Capture the cell that displays the provided text and extract its (X, Y) central coordinate. 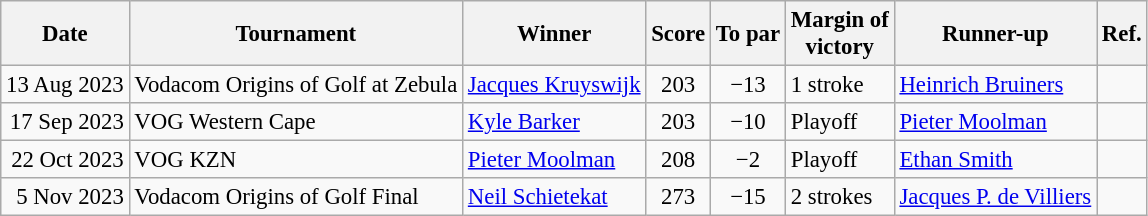
−15 (748, 197)
Date (65, 34)
Ethan Smith (995, 160)
13 Aug 2023 (65, 85)
Tournament (296, 34)
Margin ofvictory (840, 34)
−13 (748, 85)
Vodacom Origins of Golf at Zebula (296, 85)
−2 (748, 160)
17 Sep 2023 (65, 122)
1 stroke (840, 85)
2 strokes (840, 197)
Heinrich Bruiners (995, 85)
Score (678, 34)
Jacques Kruyswijk (554, 85)
22 Oct 2023 (65, 160)
Neil Schietekat (554, 197)
VOG Western Cape (296, 122)
5 Nov 2023 (65, 197)
Jacques P. de Villiers (995, 197)
Ref. (1122, 34)
Kyle Barker (554, 122)
273 (678, 197)
To par (748, 34)
−10 (748, 122)
VOG KZN (296, 160)
Vodacom Origins of Golf Final (296, 197)
Runner-up (995, 34)
208 (678, 160)
Winner (554, 34)
